Return [X, Y] of the center of cell containing provided text 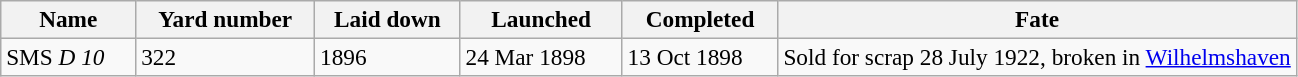
1896 [388, 57]
322 [226, 57]
Fate [1037, 19]
Laid down [388, 19]
Name [68, 19]
24 Mar 1898 [541, 57]
Sold for scrap 28 July 1922, broken in Wilhelmshaven [1037, 57]
SMS D 10 [68, 57]
Yard number [226, 19]
Launched [541, 19]
13 Oct 1898 [700, 57]
Completed [700, 19]
